Detect which cell encompasses the target text, then output its (x, y) center coordinate. 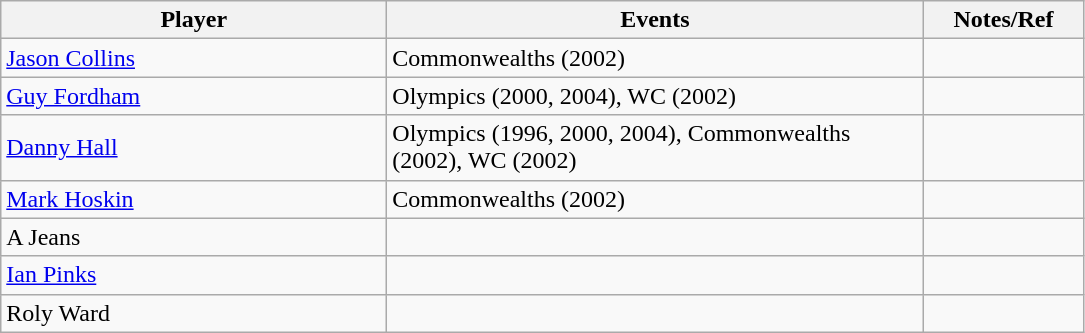
Player (194, 20)
A Jeans (194, 237)
Danny Hall (194, 148)
Olympics (1996, 2000, 2004), Commonwealths (2002), WC (2002) (655, 148)
Roly Ward (194, 313)
Olympics (2000, 2004), WC (2002) (655, 96)
Notes/Ref (1004, 20)
Jason Collins (194, 58)
Ian Pinks (194, 275)
Mark Hoskin (194, 199)
Events (655, 20)
Guy Fordham (194, 96)
